Extract the (X, Y) coordinate from the center of the cell holding the provided text.  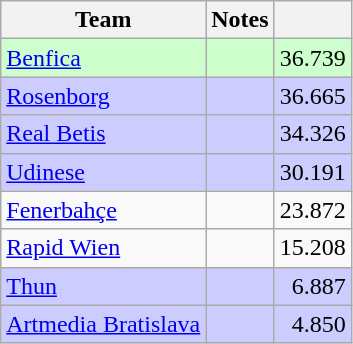
34.326 (312, 134)
Artmedia Bratislava (104, 324)
15.208 (312, 248)
Real Betis (104, 134)
Thun (104, 286)
Benfica (104, 58)
23.872 (312, 210)
6.887 (312, 286)
Notes (240, 20)
36.665 (312, 96)
Udinese (104, 172)
Rapid Wien (104, 248)
36.739 (312, 58)
4.850 (312, 324)
Rosenborg (104, 96)
30.191 (312, 172)
Team (104, 20)
Fenerbahçe (104, 210)
